Scan for the cell matching the given text and deliver its (x, y) coordinate at center. 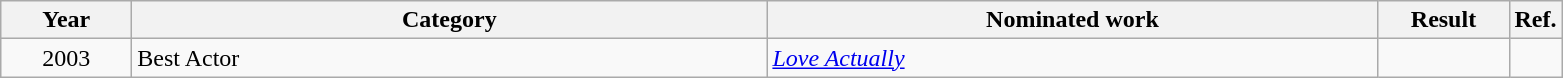
Year (66, 20)
Category (450, 20)
Result (1444, 20)
2003 (66, 58)
Best Actor (450, 58)
Ref. (1536, 20)
Nominated work (1072, 20)
Love Actually (1072, 58)
